Return the [X, Y] coordinate for the center point of the cell that contains the specified text.  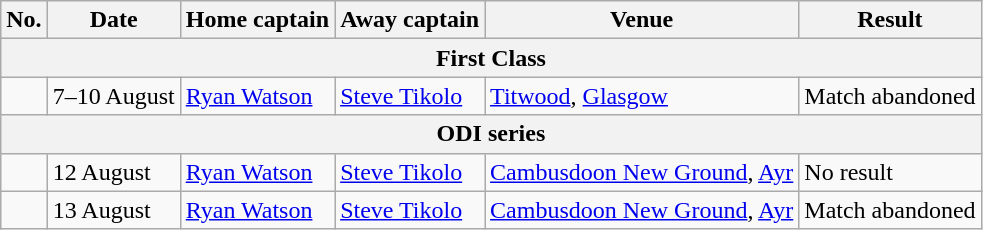
ODI series [491, 134]
Away captain [410, 20]
No. [24, 20]
13 August [114, 210]
Home captain [257, 20]
No result [890, 172]
Titwood, Glasgow [642, 96]
12 August [114, 172]
7–10 August [114, 96]
Venue [642, 20]
Result [890, 20]
First Class [491, 58]
Date [114, 20]
